Pinpoint the cell where the given text exists, returning its [X, Y] midpoint coordinate. 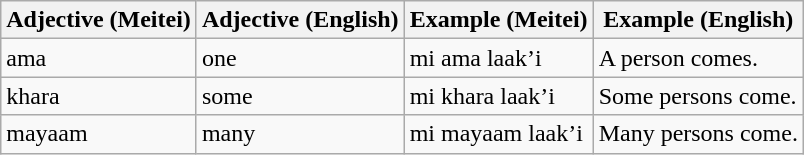
Example (English) [698, 20]
Some persons come. [698, 96]
mi ama laak’i [498, 58]
many [300, 134]
A person comes. [698, 58]
Many persons come. [698, 134]
mi khara laak’i [498, 96]
Adjective (English) [300, 20]
mayaam [99, 134]
ama [99, 58]
khara [99, 96]
Adjective (Meitei) [99, 20]
mi mayaam laak’i [498, 134]
Example (Meitei) [498, 20]
some [300, 96]
one [300, 58]
